Search for the cell housing the specified text and yield its [x, y] center coordinate. 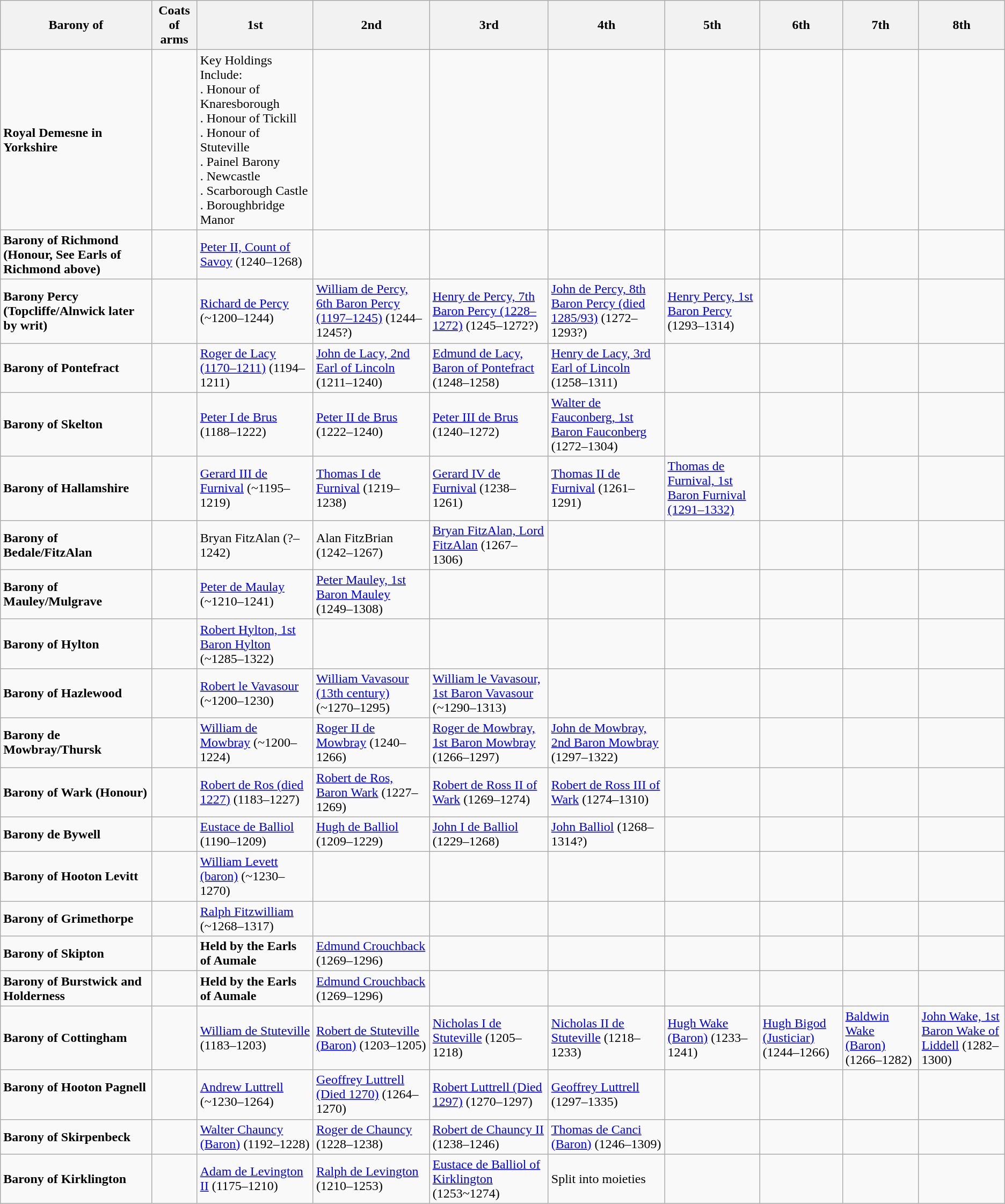
William Levett (baron) (~1230–1270) [255, 877]
William Vavasour (13th century) (~1270–1295) [372, 693]
Barony de Mowbray/Thursk [76, 742]
Barony of Grimethorpe [76, 919]
Walter Chauncy (Baron) (1192–1228) [255, 1137]
Robert Hylton, 1st Baron Hylton (~1285–1322) [255, 644]
Royal Demesne in Yorkshire [76, 140]
6th [801, 25]
Andrew Luttrell (~1230–1264) [255, 1094]
Barony of Richmond (Honour, See Earls of Richmond above) [76, 254]
Barony of Hooton Pagnell [76, 1094]
Split into moieties [607, 1179]
John Balliol (1268–1314?) [607, 834]
Ralph de Levington (1210–1253) [372, 1179]
William de Stuteville (1183–1203) [255, 1038]
Barony de Bywell [76, 834]
Barony of Skirpenbeck [76, 1137]
William le Vavasour, 1st Baron Vavasour (~1290–1313) [489, 693]
Baldwin Wake (Baron) (1266–1282) [880, 1038]
Walter de Fauconberg, 1st Baron Fauconberg (1272–1304) [607, 424]
Coats of arms [174, 25]
Roger de Chauncy (1228–1238) [372, 1137]
Robert de Ros, Baron Wark (1227–1269) [372, 792]
Barony of Skipton [76, 953]
Peter I de Brus (1188–1222) [255, 424]
Robert de Chauncy II (1238–1246) [489, 1137]
Roger de Lacy (1170–1211) (1194–1211) [255, 368]
Barony of Skelton [76, 424]
Bryan FitzAlan, Lord FitzAlan (1267–1306) [489, 545]
Peter II de Brus (1222–1240) [372, 424]
Barony of Cottingham [76, 1038]
Alan FitzBrian (1242–1267) [372, 545]
2nd [372, 25]
Geoffrey Luttrell (1297–1335) [607, 1094]
Barony Percy (Topcliffe/Alnwick later by writ) [76, 311]
Barony of Kirklington [76, 1179]
Richard de Percy (~1200–1244) [255, 311]
Barony of Hooton Levitt [76, 877]
1st [255, 25]
Gerard IV de Furnival (1238–1261) [489, 488]
Barony of Hazlewood [76, 693]
Hugh Wake (Baron) (1233–1241) [712, 1038]
Barony of Hallamshire [76, 488]
Barony of Pontefract [76, 368]
4th [607, 25]
Roger de Mowbray, 1st Baron Mowbray (1266–1297) [489, 742]
Hugh Bigod (Justiciar) (1244–1266) [801, 1038]
Henry de Percy, 7th Baron Percy (1228–1272) (1245–1272?) [489, 311]
John de Lacy, 2nd Earl of Lincoln (1211–1240) [372, 368]
Eustace de Balliol of Kirklington (1253~1274) [489, 1179]
William de Percy, 6th Baron Percy (1197–1245) (1244–1245?) [372, 311]
Eustace de Balliol (1190–1209) [255, 834]
Robert de Ros (died 1227) (1183–1227) [255, 792]
Peter Mauley, 1st Baron Mauley (1249–1308) [372, 594]
Barony of Bedale/FitzAlan [76, 545]
Barony of Burstwick and Holderness [76, 989]
Gerard III de Furnival (~1195–1219) [255, 488]
Ralph Fitzwilliam (~1268–1317) [255, 919]
Nicholas II de Stuteville (1218–1233) [607, 1038]
5th [712, 25]
Barony of Mauley/Mulgrave [76, 594]
Thomas I de Furnival (1219–1238) [372, 488]
Nicholas I de Stuteville (1205–1218) [489, 1038]
Henry Percy, 1st Baron Percy (1293–1314) [712, 311]
8th [962, 25]
Thomas de Furnival, 1st Baron Furnival (1291–1332) [712, 488]
Robert de Stuteville (Baron) (1203–1205) [372, 1038]
Peter de Maulay (~1210–1241) [255, 594]
Peter III de Brus (1240–1272) [489, 424]
John I de Balliol (1229–1268) [489, 834]
Robert le Vavasour (~1200–1230) [255, 693]
Adam de Levington II (1175–1210) [255, 1179]
Robert Luttrell (Died 1297) (1270–1297) [489, 1094]
Peter II, Count of Savoy (1240–1268) [255, 254]
John Wake, 1st Baron Wake of Liddell (1282–1300) [962, 1038]
Robert de Ross III of Wark (1274–1310) [607, 792]
Bryan FitzAlan (?–1242) [255, 545]
Barony of [76, 25]
7th [880, 25]
Barony of Wark (Honour) [76, 792]
Roger II de Mowbray (1240–1266) [372, 742]
Henry de Lacy, 3rd Earl of Lincoln (1258–1311) [607, 368]
William de Mowbray (~1200–1224) [255, 742]
Barony of Hylton [76, 644]
Geoffrey Luttrell (Died 1270) (1264–1270) [372, 1094]
Thomas de Canci (Baron) (1246–1309) [607, 1137]
John de Mowbray, 2nd Baron Mowbray (1297–1322) [607, 742]
3rd [489, 25]
Hugh de Balliol (1209–1229) [372, 834]
Robert de Ross II of Wark (1269–1274) [489, 792]
John de Percy, 8th Baron Percy (died 1285/93) (1272–1293?) [607, 311]
Thomas II de Furnival (1261–1291) [607, 488]
Edmund de Lacy, Baron of Pontefract (1248–1258) [489, 368]
